Locate the cell with the specified text and output its [x, y] center coordinate. 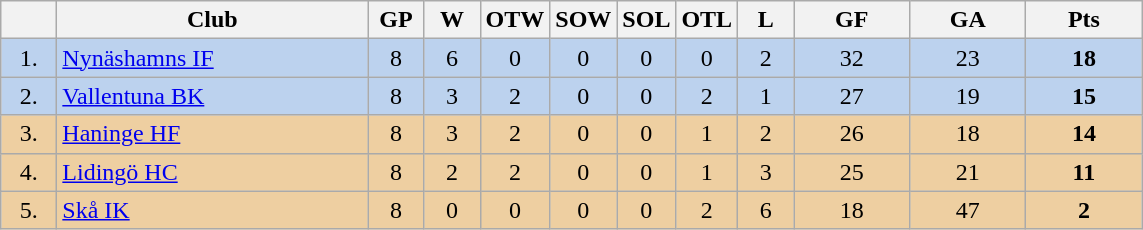
Vallentuna BK [212, 96]
4. [29, 172]
Nynäshamns IF [212, 58]
Pts [1084, 20]
32 [852, 58]
Lidingö HC [212, 172]
Haninge HF [212, 134]
GA [968, 20]
5. [29, 210]
Club [212, 20]
1. [29, 58]
SOW [584, 20]
3. [29, 134]
2. [29, 96]
23 [968, 58]
15 [1084, 96]
47 [968, 210]
L [766, 20]
GP [396, 20]
14 [1084, 134]
OTL [707, 20]
11 [1084, 172]
19 [968, 96]
25 [852, 172]
21 [968, 172]
26 [852, 134]
Skå IK [212, 210]
OTW [515, 20]
SOL [646, 20]
27 [852, 96]
W [452, 20]
GF [852, 20]
